Return (X, Y) of the center of cell containing provided text 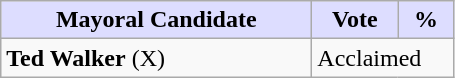
Acclaimed (383, 58)
% (426, 20)
Mayoral Candidate (156, 20)
Vote (355, 20)
Ted Walker (X) (156, 58)
